Locate the cell with the specified text and output its (X, Y) center coordinate. 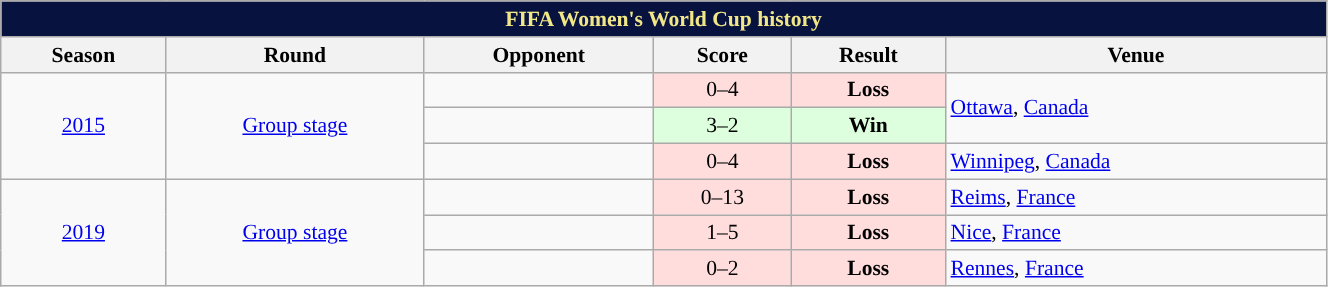
Reims, France (1136, 197)
Season (84, 55)
0–2 (722, 269)
Round (295, 55)
Score (722, 55)
Winnipeg, Canada (1136, 162)
Nice, France (1136, 233)
0–13 (722, 197)
2019 (84, 232)
Opponent (539, 55)
Result (868, 55)
1–5 (722, 233)
Win (868, 126)
3–2 (722, 126)
Rennes, France (1136, 269)
2015 (84, 126)
Ottawa, Canada (1136, 108)
FIFA Women's World Cup history (664, 19)
Venue (1136, 55)
